Identify which cell holds the provided text, then report its [X, Y] central coordinate. 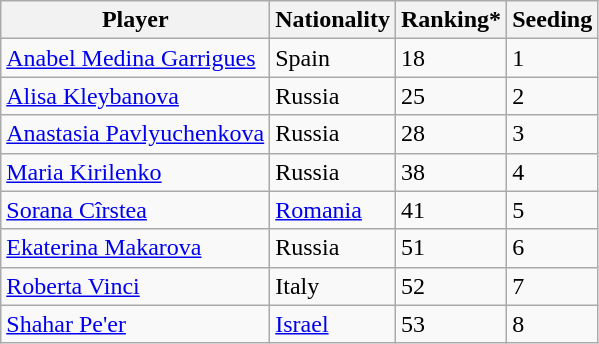
Seeding [552, 20]
28 [450, 134]
Israel [333, 324]
7 [552, 286]
38 [450, 172]
Roberta Vinci [136, 286]
5 [552, 210]
52 [450, 286]
Shahar Pe'er [136, 324]
Italy [333, 286]
Spain [333, 58]
Nationality [333, 20]
8 [552, 324]
Sorana Cîrstea [136, 210]
Anastasia Pavlyuchenkova [136, 134]
Alisa Kleybanova [136, 96]
Ranking* [450, 20]
Anabel Medina Garrigues [136, 58]
25 [450, 96]
4 [552, 172]
Maria Kirilenko [136, 172]
Ekaterina Makarova [136, 248]
6 [552, 248]
53 [450, 324]
1 [552, 58]
3 [552, 134]
41 [450, 210]
18 [450, 58]
51 [450, 248]
Romania [333, 210]
Player [136, 20]
2 [552, 96]
